Output the [x, y] coordinate of the center of the cell containing the given text.  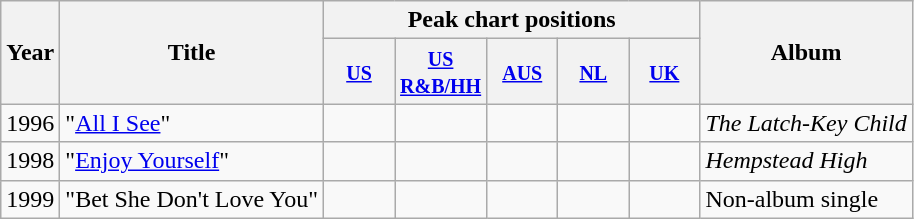
Peak chart positions [511, 20]
US [358, 72]
US R&B/HH [441, 72]
Non-album single [806, 199]
"Bet She Don't Love You" [192, 199]
1996 [30, 123]
The Latch-Key Child [806, 123]
NL [594, 72]
UK [664, 72]
Title [192, 52]
Year [30, 52]
1999 [30, 199]
Hempstead High [806, 161]
AUS [522, 72]
"All I See" [192, 123]
Album [806, 52]
1998 [30, 161]
"Enjoy Yourself" [192, 161]
